Return (x, y) of the center of cell containing provided text 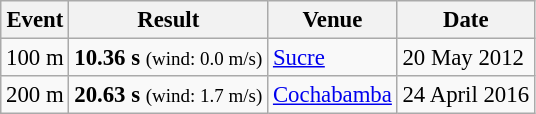
Venue (333, 20)
Event (35, 20)
100 m (35, 58)
Cochabamba (333, 95)
200 m (35, 95)
20.63 s (wind: 1.7 m/s) (168, 95)
24 April 2016 (466, 95)
10.36 s (wind: 0.0 m/s) (168, 58)
20 May 2012 (466, 58)
Date (466, 20)
Sucre (333, 58)
Result (168, 20)
